Identify which cell holds the provided text, then report its (X, Y) central coordinate. 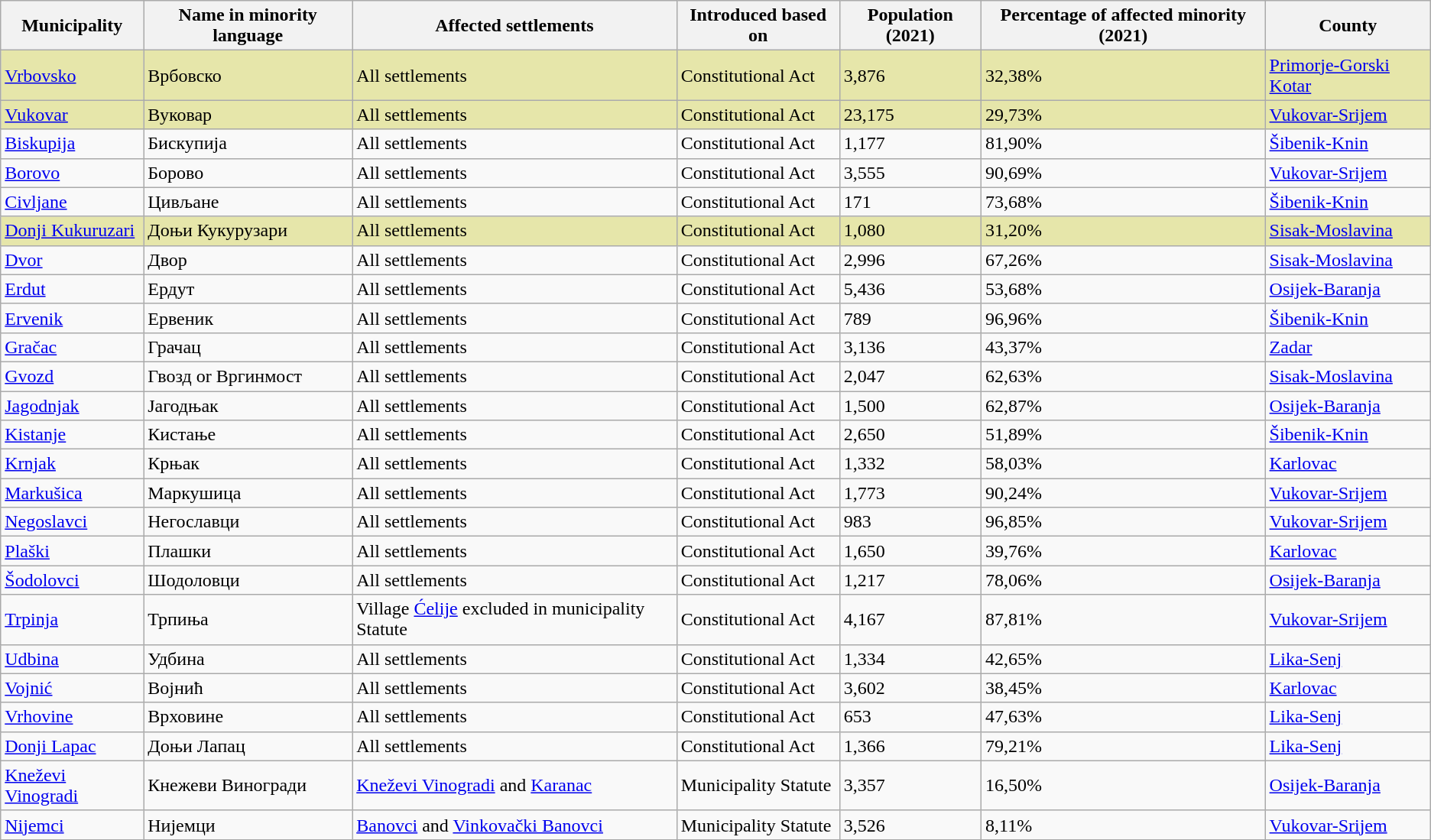
Цивљане (248, 202)
Donji Kukuruzari (72, 231)
Plaški (72, 551)
Village Ćelije excluded in municipality Statute (514, 619)
Грачац (248, 347)
62,87% (1124, 406)
Zadar (1348, 347)
42,65% (1124, 659)
Dvor (72, 260)
Доњи Лапац (248, 746)
Кнежеви Виногради (248, 786)
4,167 (910, 619)
73,68% (1124, 202)
Civljane (72, 202)
47,63% (1124, 717)
1,217 (910, 580)
1,332 (910, 464)
Доњи Кукурузари (248, 231)
789 (910, 318)
3,555 (910, 173)
Крњак (248, 464)
Primorje-Gorski Kotar (1348, 75)
Борово (248, 173)
Врбовско (248, 75)
87,81% (1124, 619)
3,602 (910, 688)
96,96% (1124, 318)
Donji Lapac (72, 746)
2,650 (910, 435)
5,436 (910, 289)
Нијемци (248, 825)
Borovo (72, 173)
53,68% (1124, 289)
58,03% (1124, 464)
Ervenik (72, 318)
Introduced based on (758, 26)
Маркушица (248, 493)
78,06% (1124, 580)
653 (910, 717)
Вуковар (248, 115)
3,876 (910, 75)
Ервеник (248, 318)
81,90% (1124, 144)
Гвозд or Вргинмост (248, 376)
Šodolovci (72, 580)
Војнић (248, 688)
2,996 (910, 260)
3,136 (910, 347)
Percentage of affected minority (2021) (1124, 26)
Name in minority language (248, 26)
Markušica (72, 493)
Негославци (248, 522)
Population (2021) (910, 26)
Trpinja (72, 619)
79,21% (1124, 746)
Gračac (72, 347)
Krnjak (72, 464)
1,773 (910, 493)
County (1348, 26)
31,20% (1124, 231)
983 (910, 522)
Vukovar (72, 115)
Бискупија (248, 144)
Biskupija (72, 144)
3,526 (910, 825)
Kneževi Vinogradi and Karanac (514, 786)
Jagodnjak (72, 406)
8,11% (1124, 825)
Кистање (248, 435)
90,69% (1124, 173)
Kistanje (72, 435)
96,85% (1124, 522)
Vrhovine (72, 717)
38,45% (1124, 688)
1,366 (910, 746)
Banovci and Vinkovački Banovci (514, 825)
1,177 (910, 144)
Udbina (72, 659)
Ердут (248, 289)
67,26% (1124, 260)
Vojnić (72, 688)
1,334 (910, 659)
23,175 (910, 115)
Vrbovsko (72, 75)
Negoslavci (72, 522)
43,37% (1124, 347)
Nijemci (72, 825)
Affected settlements (514, 26)
1,650 (910, 551)
1,080 (910, 231)
Јагодњак (248, 406)
39,76% (1124, 551)
Kneževi Vinogradi (72, 786)
Erdut (72, 289)
1,500 (910, 406)
Удбина (248, 659)
Municipality (72, 26)
16,50% (1124, 786)
Шодоловци (248, 580)
32,38% (1124, 75)
2,047 (910, 376)
62,63% (1124, 376)
Трпиња (248, 619)
Двор (248, 260)
171 (910, 202)
51,89% (1124, 435)
Gvozd (72, 376)
Плашки (248, 551)
Врховине (248, 717)
29,73% (1124, 115)
90,24% (1124, 493)
3,357 (910, 786)
